Scan for the cell matching the given text and deliver its [X, Y] coordinate at center. 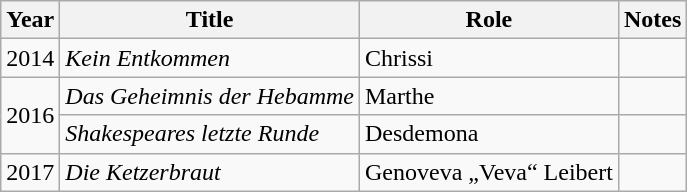
2017 [30, 172]
Das Geheimnis der Hebamme [210, 96]
Title [210, 20]
Genoveva „Veva“ Leibert [488, 172]
Kein Entkommen [210, 58]
Notes [652, 20]
Role [488, 20]
Chrissi [488, 58]
Die Ketzerbraut [210, 172]
2014 [30, 58]
Marthe [488, 96]
Year [30, 20]
Shakespeares letzte Runde [210, 134]
Desdemona [488, 134]
2016 [30, 115]
